From the cell containing the given text, extract its center point as [X, Y] coordinate. 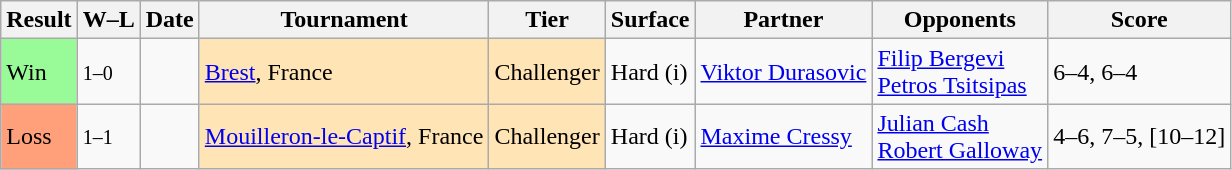
W–L [108, 20]
Julian Cash Robert Galloway [960, 136]
Partner [784, 20]
1–1 [108, 136]
Filip Bergevi Petros Tsitsipas [960, 72]
Win [39, 72]
Viktor Durasovic [784, 72]
6–4, 6–4 [1140, 72]
Score [1140, 20]
Opponents [960, 20]
4–6, 7–5, [10–12] [1140, 136]
Loss [39, 136]
Mouilleron-le-Captif, France [344, 136]
Tier [547, 20]
Tournament [344, 20]
Maxime Cressy [784, 136]
Brest, France [344, 72]
1–0 [108, 72]
Surface [650, 20]
Result [39, 20]
Date [170, 20]
